From the cell containing the given text, extract its center point as (x, y) coordinate. 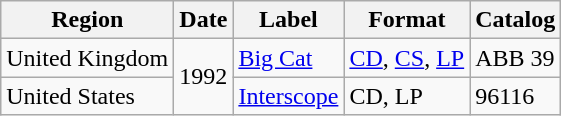
United States (88, 96)
96116 (516, 96)
Date (204, 20)
ABB 39 (516, 58)
Interscope (288, 96)
Label (288, 20)
Catalog (516, 20)
United Kingdom (88, 58)
Big Cat (288, 58)
1992 (204, 77)
CD, LP (407, 96)
Format (407, 20)
Region (88, 20)
CD, CS, LP (407, 58)
